Locate the cell with the specified text and output its [X, Y] center coordinate. 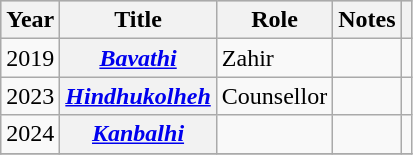
2024 [30, 134]
Title [138, 20]
Zahir [274, 58]
2023 [30, 96]
Bavathi [138, 58]
Hindhukolheh [138, 96]
2019 [30, 58]
Year [30, 20]
Kanbalhi [138, 134]
Notes [367, 20]
Counsellor [274, 96]
Role [274, 20]
